Return (x, y) of the center of cell containing provided text 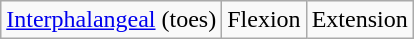
Flexion (264, 20)
Interphalangeal (toes) (112, 20)
Extension (360, 20)
